Find where the given text appears and provide that cell's center as (X, Y) coordinate. 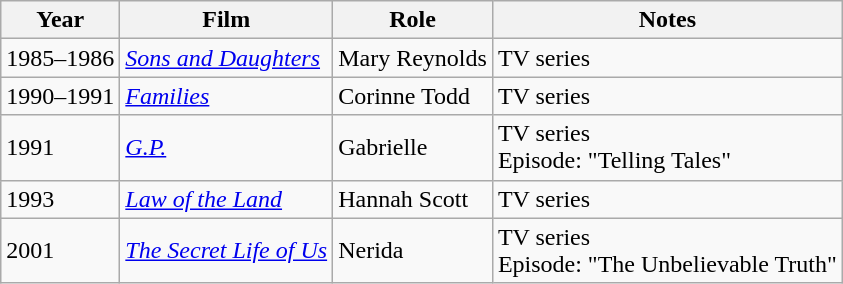
1993 (60, 199)
Law of the Land (226, 199)
1985–1986 (60, 58)
1990–1991 (60, 96)
Film (226, 20)
TV seriesEpisode: "Telling Tales" (667, 148)
Role (413, 20)
The Secret Life of Us (226, 250)
Families (226, 96)
Notes (667, 20)
Sons and Daughters (226, 58)
Corinne Todd (413, 96)
Mary Reynolds (413, 58)
1991 (60, 148)
Hannah Scott (413, 199)
Nerida (413, 250)
TV seriesEpisode: "The Unbelievable Truth" (667, 250)
Gabrielle (413, 148)
G.P. (226, 148)
Year (60, 20)
2001 (60, 250)
